Locate the cell with the specified text and output its [x, y] center coordinate. 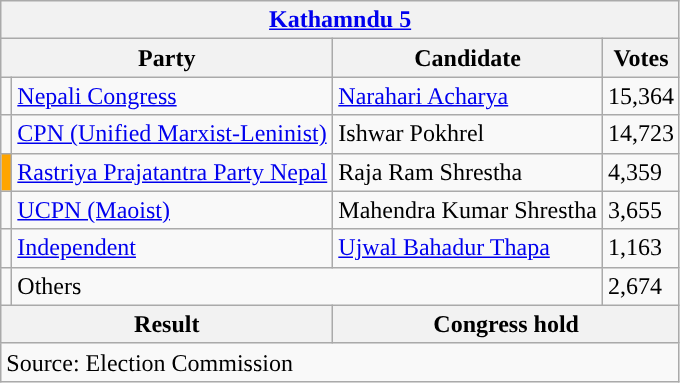
UCPN (Maoist) [172, 210]
Independent [172, 248]
Raja Ram Shrestha [468, 172]
Ishwar Pokhrel [468, 134]
4,359 [640, 172]
Ujwal Bahadur Thapa [468, 248]
CPN (Unified Marxist-Leninist) [172, 134]
Mahendra Kumar Shrestha [468, 210]
Rastriya Prajatantra Party Nepal [172, 172]
Narahari Acharya [468, 96]
Source: Election Commission [340, 362]
Others [308, 286]
Candidate [468, 58]
1,163 [640, 248]
3,655 [640, 210]
15,364 [640, 96]
14,723 [640, 134]
2,674 [640, 286]
Congress hold [506, 324]
Result [167, 324]
Nepali Congress [172, 96]
Party [167, 58]
Kathamndu 5 [340, 20]
Votes [640, 58]
